Locate the cell with the specified text and output its [x, y] center coordinate. 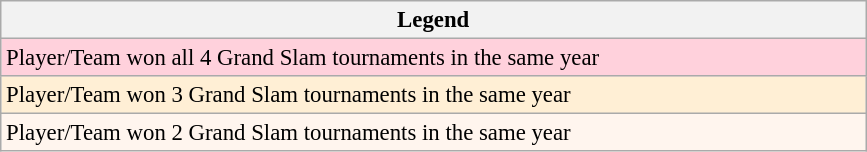
Player/Team won all 4 Grand Slam tournaments in the same year [434, 58]
Player/Team won 2 Grand Slam tournaments in the same year [434, 133]
Legend [434, 20]
Player/Team won 3 Grand Slam tournaments in the same year [434, 95]
